Detect which cell encompasses the target text, then output its (X, Y) center coordinate. 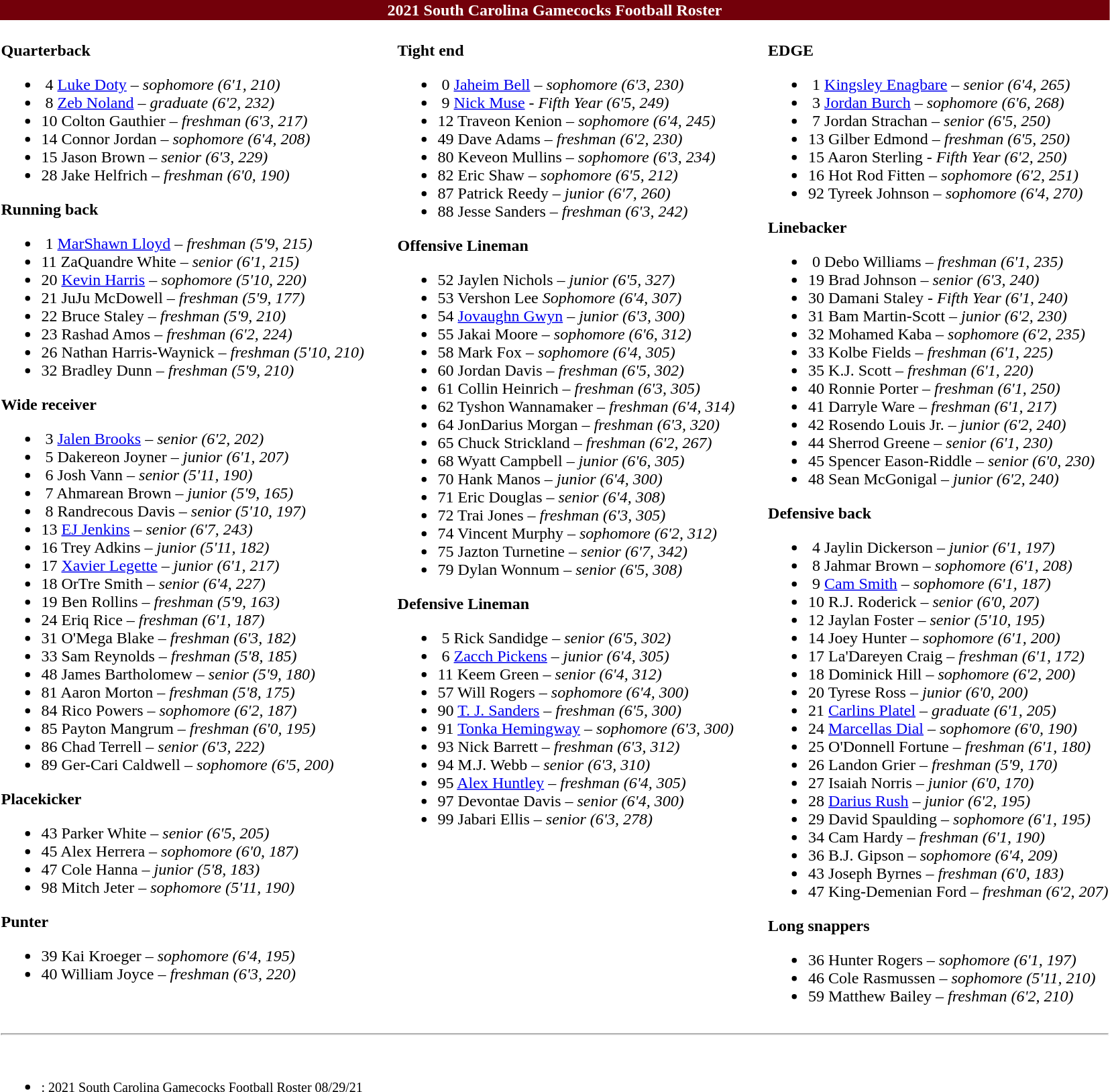
2021 South Carolina Gamecocks Football Roster (555, 10)
